Determine the [x, y] coordinate at the center of the cell enclosing the given text.  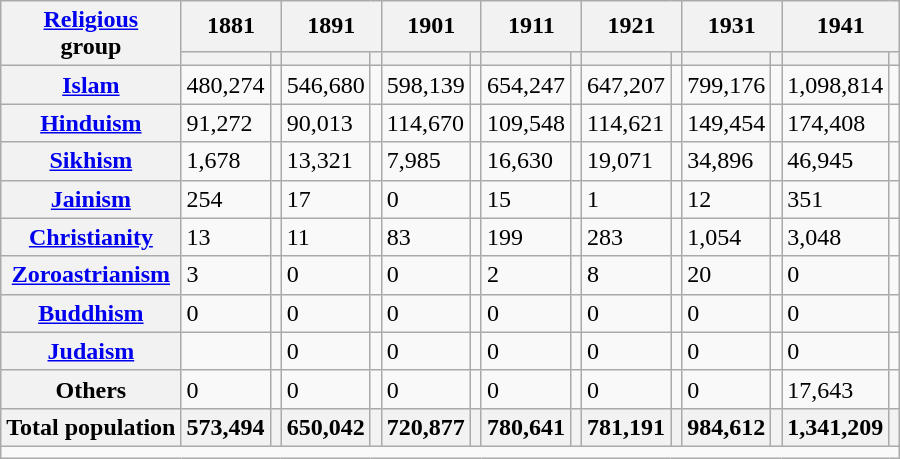
91,272 [226, 123]
13 [226, 237]
480,274 [226, 85]
8 [626, 275]
1,098,814 [836, 85]
1941 [841, 26]
Judaism [91, 351]
351 [836, 199]
1 [626, 199]
15 [526, 199]
984,612 [726, 427]
Others [91, 389]
1,678 [226, 161]
283 [626, 237]
799,176 [726, 85]
720,877 [426, 427]
13,321 [326, 161]
34,896 [726, 161]
Buddhism [91, 313]
780,641 [526, 427]
3,048 [836, 237]
114,670 [426, 123]
Hinduism [91, 123]
781,191 [626, 427]
17 [326, 199]
199 [526, 237]
1,054 [726, 237]
650,042 [326, 427]
174,408 [836, 123]
3 [226, 275]
654,247 [526, 85]
109,548 [526, 123]
573,494 [226, 427]
46,945 [836, 161]
17,643 [836, 389]
Total population [91, 427]
19,071 [626, 161]
647,207 [626, 85]
11 [326, 237]
598,139 [426, 85]
546,680 [326, 85]
Christianity [91, 237]
254 [226, 199]
12 [726, 199]
1891 [331, 26]
Sikhism [91, 161]
1,341,209 [836, 427]
83 [426, 237]
1881 [231, 26]
1911 [531, 26]
2 [526, 275]
149,454 [726, 123]
20 [726, 275]
1921 [632, 26]
16,630 [526, 161]
Religiousgroup [91, 34]
7,985 [426, 161]
1901 [431, 26]
114,621 [626, 123]
Jainism [91, 199]
Islam [91, 85]
90,013 [326, 123]
Zoroastrianism [91, 275]
1931 [732, 26]
